Search for the cell housing the specified text and yield its (x, y) center coordinate. 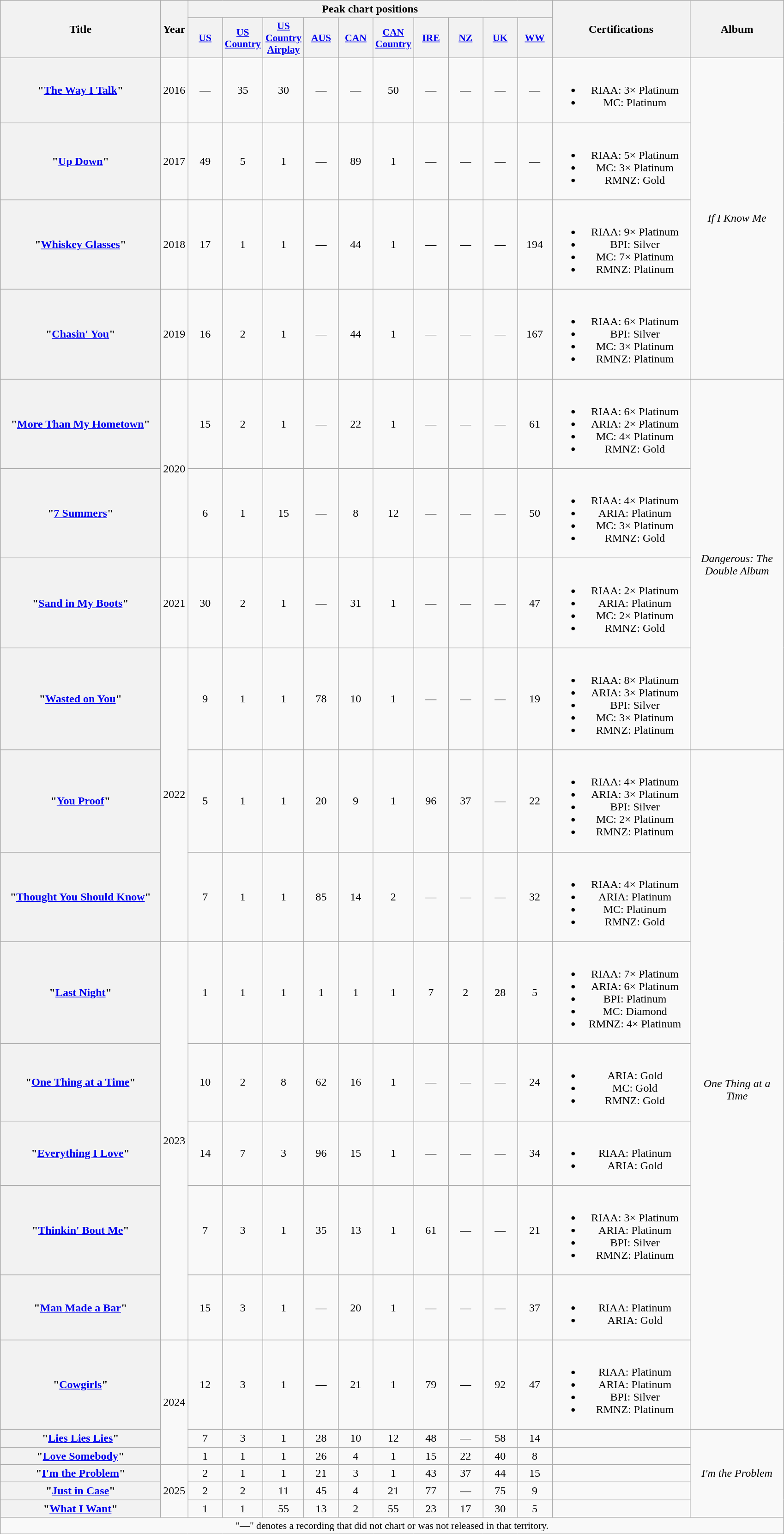
77 (431, 1491)
Dangerous: The Double Album (737, 564)
2024 (175, 1402)
"7 Summers" (80, 513)
2022 (175, 795)
92 (501, 1384)
43 (431, 1474)
34 (535, 1153)
75 (501, 1491)
One Thing at a Time (737, 1090)
"I'm the Problem" (80, 1474)
Year (175, 30)
RIAA: 4× PlatinumARIA: PlatinumMC: PlatinumRMNZ: Gold (621, 897)
US Country (243, 38)
"More Than My Hometown" (80, 424)
"Man Made a Bar" (80, 1307)
19 (535, 699)
2018 (175, 245)
I'm the Problem (737, 1473)
194 (535, 245)
2021 (175, 603)
RIAA: 7× PlatinumARIA: 6× PlatinumBPI: PlatinumMC: DiamondRMNZ: 4× Platinum (621, 993)
"You Proof" (80, 801)
"Wasted on You" (80, 699)
"Whiskey Glasses" (80, 245)
IRE (431, 38)
2019 (175, 334)
2025 (175, 1491)
"Just in Case" (80, 1491)
"Sand in My Boots" (80, 603)
"Lies Lies Lies" (80, 1438)
"Thought You Should Know" (80, 897)
11 (283, 1491)
RIAA: 9× PlatinumBPI: SilverMC: 7× PlatinumRMNZ: Platinum (621, 245)
89 (356, 162)
"Up Down" (80, 162)
RIAA: 5× PlatinumMC: 3× PlatinumRMNZ: Gold (621, 162)
RIAA: PlatinumARIA: PlatinumBPI: SilverRMNZ: Platinum (621, 1384)
2017 (175, 162)
24 (535, 1082)
"The Way I Talk" (80, 90)
85 (321, 897)
49 (205, 162)
US (205, 38)
Album (737, 30)
62 (321, 1082)
"Last Night" (80, 993)
45 (321, 1491)
NZ (465, 38)
RIAA: 3× PlatinumMC: Platinum (621, 90)
AUS (321, 38)
2023 (175, 1141)
RIAA: 6× PlatinumBPI: SilverMC: 3× PlatinumRMNZ: Platinum (621, 334)
32 (535, 897)
"—" denotes a recording that did not chart or was not released in that territory. (392, 1526)
If I Know Me (737, 218)
US Country Airplay (283, 38)
ARIA: GoldMC: GoldRMNZ: Gold (621, 1082)
"Cowgirls" (80, 1384)
CAN (356, 38)
2020 (175, 469)
"What I Want" (80, 1509)
"Thinkin' Bout Me" (80, 1230)
RIAA: 4× PlatinumARIA: PlatinumMC: 3× PlatinumRMNZ: Gold (621, 513)
CAN Country (393, 38)
40 (501, 1456)
Certifications (621, 30)
"Chasin' You" (80, 334)
167 (535, 334)
6 (205, 513)
58 (501, 1438)
78 (321, 699)
RIAA: 8× PlatinumARIA: 3× PlatinumBPI: SilverMC: 3× PlatinumRMNZ: Platinum (621, 699)
26 (321, 1456)
RIAA: 3× PlatinumARIA: PlatinumBPI: SilverRMNZ: Platinum (621, 1230)
"One Thing at a Time" (80, 1082)
RIAA: 4× PlatinumARIA: 3× PlatinumBPI: SilverMC: 2× PlatinumRMNZ: Platinum (621, 801)
31 (356, 603)
"Everything I Love" (80, 1153)
23 (431, 1509)
Title (80, 30)
Peak chart positions (370, 9)
WW (535, 38)
48 (431, 1438)
RIAA: 6× PlatinumARIA: 2× PlatinumMC: 4× PlatinumRMNZ: Gold (621, 424)
2016 (175, 90)
79 (431, 1384)
RIAA: 2× PlatinumARIA: PlatinumMC: 2× PlatinumRMNZ: Gold (621, 603)
"Love Somebody" (80, 1456)
UK (501, 38)
